Return the (x, y) coordinate for the center point of the cell that contains the specified text.  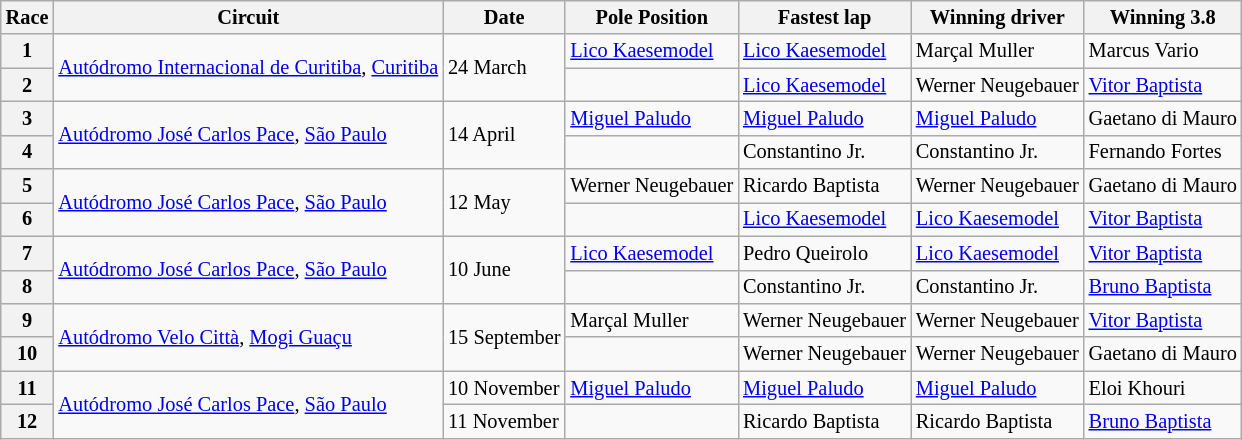
Autódromo Velo Città, Mogi Guaçu (248, 336)
Marcus Vario (1163, 51)
14 April (504, 134)
6 (28, 219)
10 (28, 354)
3 (28, 118)
Race (28, 17)
4 (28, 152)
12 May (504, 202)
Fernando Fortes (1163, 152)
Date (504, 17)
Pedro Queirolo (824, 253)
2 (28, 85)
11 (28, 388)
12 (28, 421)
Circuit (248, 17)
Winning driver (998, 17)
Autódromo Internacional de Curitiba, Curitiba (248, 68)
8 (28, 287)
1 (28, 51)
5 (28, 186)
9 (28, 320)
7 (28, 253)
11 November (504, 421)
Winning 3.8 (1163, 17)
Fastest lap (824, 17)
10 November (504, 388)
24 March (504, 68)
Eloi Khouri (1163, 388)
Pole Position (652, 17)
15 September (504, 336)
10 June (504, 270)
